From the cell containing the given text, extract its center point as (X, Y) coordinate. 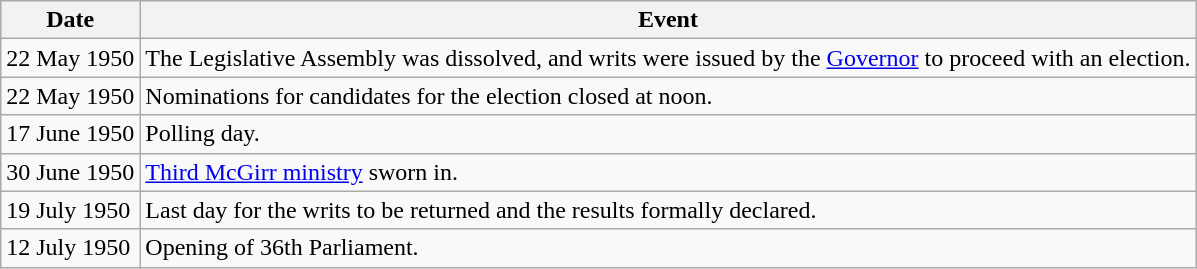
Nominations for candidates for the election closed at noon. (668, 96)
Date (70, 20)
Last day for the writs to be returned and the results formally declared. (668, 210)
Third McGirr ministry sworn in. (668, 172)
30 June 1950 (70, 172)
12 July 1950 (70, 248)
Opening of 36th Parliament. (668, 248)
Polling day. (668, 134)
17 June 1950 (70, 134)
19 July 1950 (70, 210)
Event (668, 20)
The Legislative Assembly was dissolved, and writs were issued by the Governor to proceed with an election. (668, 58)
